From the cell containing the given text, extract its center point as (x, y) coordinate. 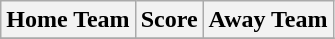
Score (169, 20)
Away Team (268, 20)
Home Team (68, 20)
